For the text-containing cell, return its midpoint in [X, Y] coordinate format. 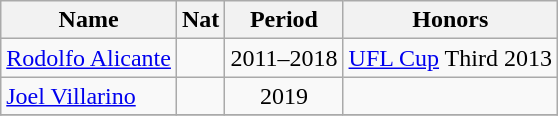
Period [284, 20]
Joel Villarino [89, 96]
Rodolfo Alicante [89, 58]
Honors [450, 20]
2019 [284, 96]
UFL Cup Third 2013 [450, 58]
2011–2018 [284, 58]
Name [89, 20]
Nat [200, 20]
